Scan for the cell matching the given text and deliver its [x, y] coordinate at center. 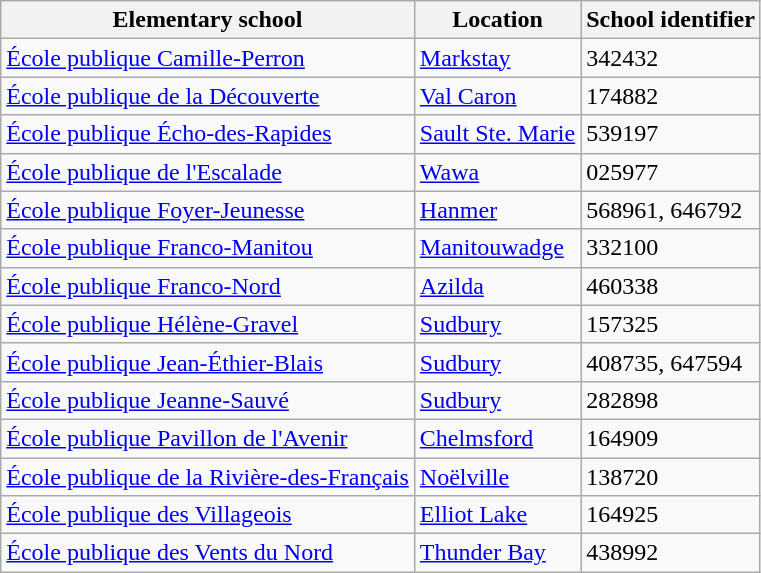
Sault Ste. Marie [497, 134]
Noëlville [497, 477]
Wawa [497, 172]
342432 [671, 58]
École publique Franco-Manitou [208, 248]
Manitouwadge [497, 248]
164925 [671, 515]
École publique de l'Escalade [208, 172]
332100 [671, 248]
282898 [671, 400]
École publique Jean-Éthier-Blais [208, 362]
Location [497, 20]
École publique des Villageois [208, 515]
460338 [671, 286]
École publique Hélène-Gravel [208, 324]
École publique de la Découverte [208, 96]
Elementary school [208, 20]
École publique de la Rivière-des-Français [208, 477]
539197 [671, 134]
École publique Pavillon de l'Avenir [208, 438]
Azilda [497, 286]
École publique Jeanne-Sauvé [208, 400]
Elliot Lake [497, 515]
025977 [671, 172]
École publique Franco-Nord [208, 286]
408735, 647594 [671, 362]
École publique Foyer-Jeunesse [208, 210]
174882 [671, 96]
164909 [671, 438]
Thunder Bay [497, 553]
École publique Camille-Perron [208, 58]
438992 [671, 553]
Markstay [497, 58]
Val Caron [497, 96]
École publique Écho-des-Rapides [208, 134]
157325 [671, 324]
Hanmer [497, 210]
École publique des Vents du Nord [208, 553]
Chelmsford [497, 438]
568961, 646792 [671, 210]
138720 [671, 477]
School identifier [671, 20]
